Identify which cell holds the provided text, then report its [X, Y] central coordinate. 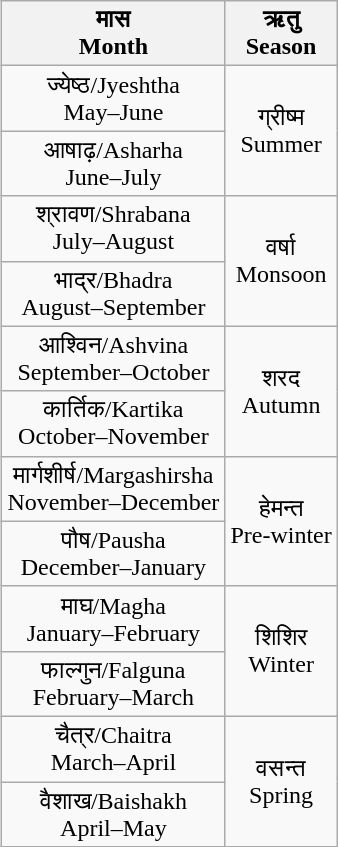
हेमन्तPre-winter [281, 521]
फाल्गुन/FalgunaFebruary–March [114, 684]
भाद्र/BhadraAugust–September [114, 294]
माघ/MaghaJanuary–February [114, 618]
शिशिरWinter [281, 651]
श्रावण/ShrabanaJuly–August [114, 228]
मार्गशीर्ष/MargashirshaNovember–December [114, 488]
ग्रीष्मSummer [281, 131]
ऋतुSeason [281, 34]
वसन्तSpring [281, 781]
आषाढ़/AsharhaJune–July [114, 164]
चैत्र/ChaitraMarch–April [114, 748]
आश्विन/AshvinaSeptember–October [114, 358]
ज्येष्ठ/JyeshthaMay–June [114, 98]
वैशाख/BaishakhApril–May [114, 814]
मासMonth [114, 34]
पौष/PaushaDecember–January [114, 554]
शरदAutumn [281, 391]
कार्तिक/KartikaOctober–November [114, 424]
वर्षाMonsoon [281, 261]
